Pinpoint the cell where the given text exists, returning its [X, Y] midpoint coordinate. 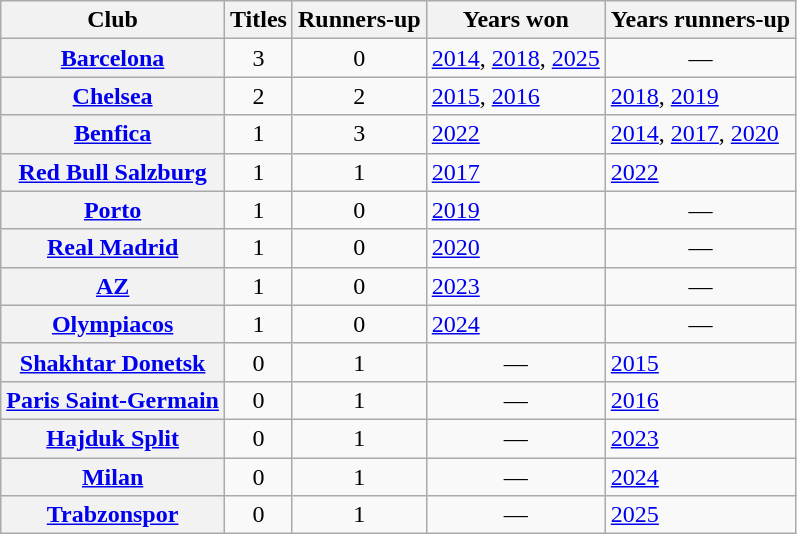
Olympiacos [113, 324]
Shakhtar Donetsk [113, 362]
Milan [113, 477]
2018, 2019 [700, 96]
Real Madrid [113, 248]
Trabzonspor [113, 515]
2019 [516, 210]
Benfica [113, 134]
Titles [258, 20]
2014, 2017, 2020 [700, 134]
Years runners-up [700, 20]
Red Bull Salzburg [113, 172]
Porto [113, 210]
2014, 2018, 2025 [516, 58]
Paris Saint-Germain [113, 400]
2025 [700, 515]
Years won [516, 20]
2016 [700, 400]
Runners-up [359, 20]
Chelsea [113, 96]
2020 [516, 248]
2015 [700, 362]
Barcelona [113, 58]
Club [113, 20]
AZ [113, 286]
Hajduk Split [113, 438]
2015, 2016 [516, 96]
2017 [516, 172]
